Provide the (X, Y) coordinate of the cell's center where the given text is located.  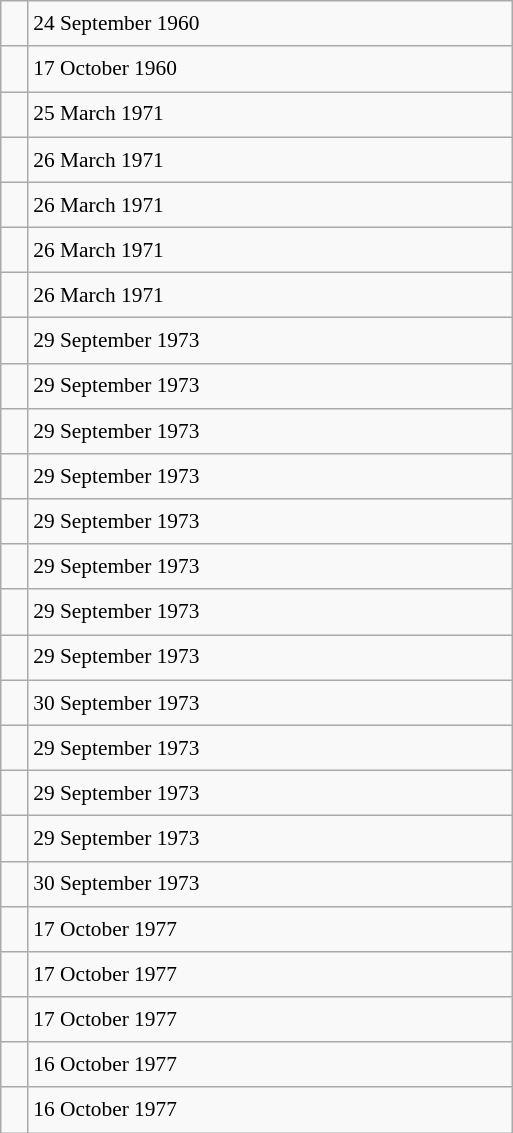
25 March 1971 (270, 114)
17 October 1960 (270, 68)
24 September 1960 (270, 24)
